Find where the given text appears and provide that cell's center as [X, Y] coordinate. 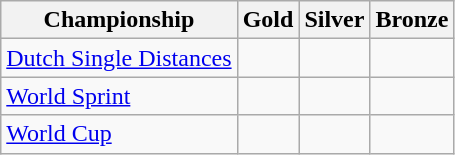
World Cup [119, 134]
Championship [119, 20]
Bronze [412, 20]
Gold [268, 20]
World Sprint [119, 96]
Silver [334, 20]
Dutch Single Distances [119, 58]
